Output the [X, Y] coordinate of the center of the cell containing the given text.  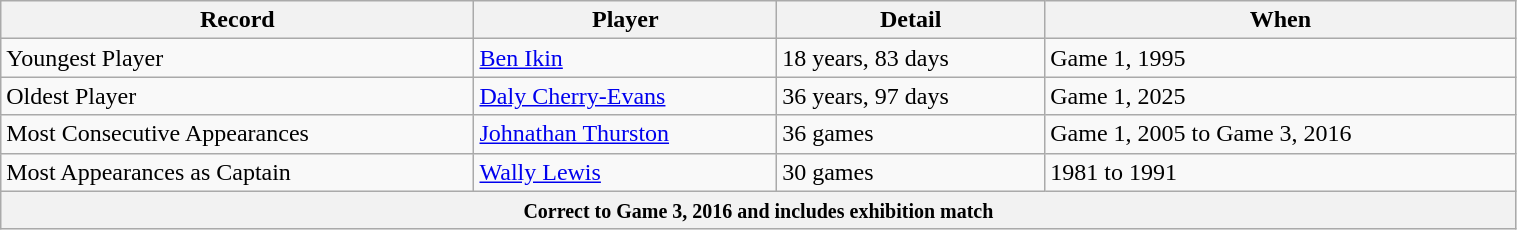
36 games [911, 134]
Most Consecutive Appearances [238, 134]
Game 1, 1995 [1280, 58]
30 games [911, 172]
Game 1, 2025 [1280, 96]
Oldest Player [238, 96]
Youngest Player [238, 58]
Detail [911, 20]
Record [238, 20]
1981 to 1991 [1280, 172]
Most Appearances as Captain [238, 172]
Correct to Game 3, 2016 and includes exhibition match [758, 210]
Game 1, 2005 to Game 3, 2016 [1280, 134]
36 years, 97 days [911, 96]
Johnathan Thurston [626, 134]
When [1280, 20]
Player [626, 20]
Wally Lewis [626, 172]
18 years, 83 days [911, 58]
Daly Cherry-Evans [626, 96]
Ben Ikin [626, 58]
